Determine the [x, y] coordinate at the center of the cell enclosing the given text.  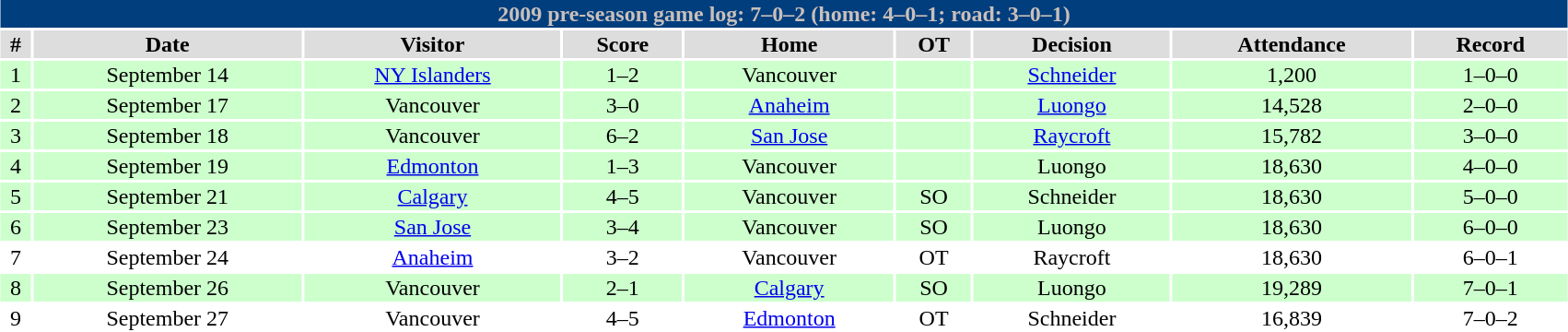
8 [16, 288]
6 [16, 227]
September 27 [168, 318]
September 19 [168, 166]
1–3 [623, 166]
7–0–2 [1491, 318]
16,839 [1292, 318]
9 [16, 318]
September 18 [168, 136]
NY Islanders [432, 75]
Score [623, 44]
3–4 [623, 227]
Visitor [432, 44]
6–0–1 [1491, 257]
September 21 [168, 196]
4–0–0 [1491, 166]
6–0–0 [1491, 227]
1–2 [623, 75]
1 [16, 75]
1,200 [1292, 75]
Attendance [1292, 44]
14,528 [1292, 105]
6–2 [623, 136]
1–0–0 [1491, 75]
5 [16, 196]
September 14 [168, 75]
2009 pre-season game log: 7–0–2 (home: 4–0–1; road: 3–0–1) [784, 14]
3–0 [623, 105]
5–0–0 [1491, 196]
Record [1491, 44]
3–0–0 [1491, 136]
3 [16, 136]
September 23 [168, 227]
# [16, 44]
September 24 [168, 257]
7 [16, 257]
2–1 [623, 288]
4 [16, 166]
Decision [1072, 44]
2–0–0 [1491, 105]
7–0–1 [1491, 288]
September 26 [168, 288]
3–2 [623, 257]
Date [168, 44]
Home [789, 44]
15,782 [1292, 136]
September 17 [168, 105]
2 [16, 105]
19,289 [1292, 288]
